From the cell containing the given text, extract its center point as (X, Y) coordinate. 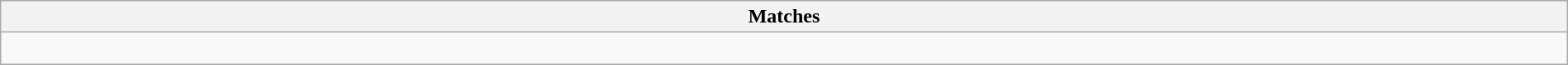
Matches (784, 17)
